Return (x, y) of the center of cell containing provided text 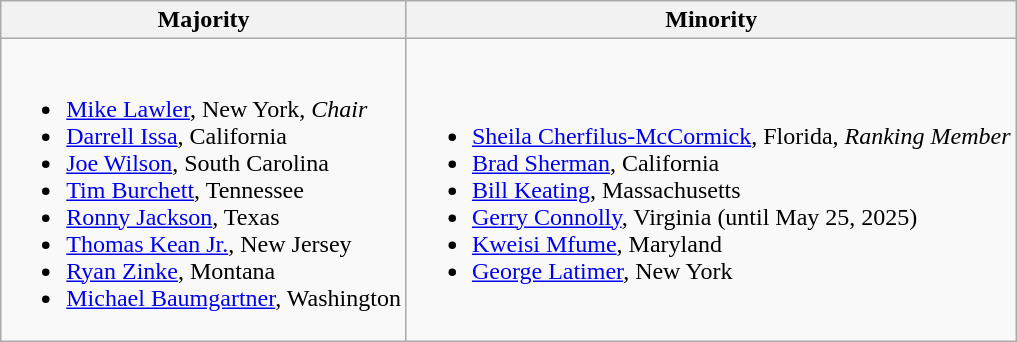
Majority (204, 20)
Minority (711, 20)
